Provide the (X, Y) coordinate of the cell's center where the given text is located.  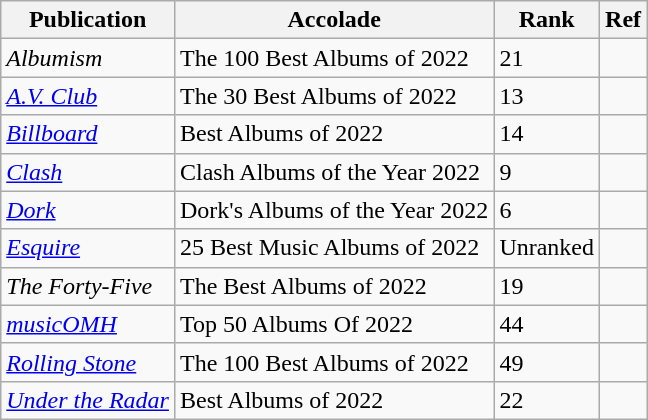
Publication (88, 20)
Ref (624, 20)
13 (547, 96)
22 (547, 400)
A.V. Club (88, 96)
Unranked (547, 248)
21 (547, 58)
Clash (88, 172)
Esquire (88, 248)
Top 50 Albums Of 2022 (334, 324)
Rank (547, 20)
Albumism (88, 58)
6 (547, 210)
9 (547, 172)
19 (547, 286)
Accolade (334, 20)
The Best Albums of 2022 (334, 286)
Billboard (88, 134)
49 (547, 362)
musicOMH (88, 324)
Clash Albums of the Year 2022 (334, 172)
14 (547, 134)
Dork (88, 210)
The Forty-Five (88, 286)
Under the Radar (88, 400)
The 30 Best Albums of 2022 (334, 96)
Dork's Albums of the Year 2022 (334, 210)
25 Best Music Albums of 2022 (334, 248)
Rolling Stone (88, 362)
44 (547, 324)
